From the cell containing the given text, extract its center point as [X, Y] coordinate. 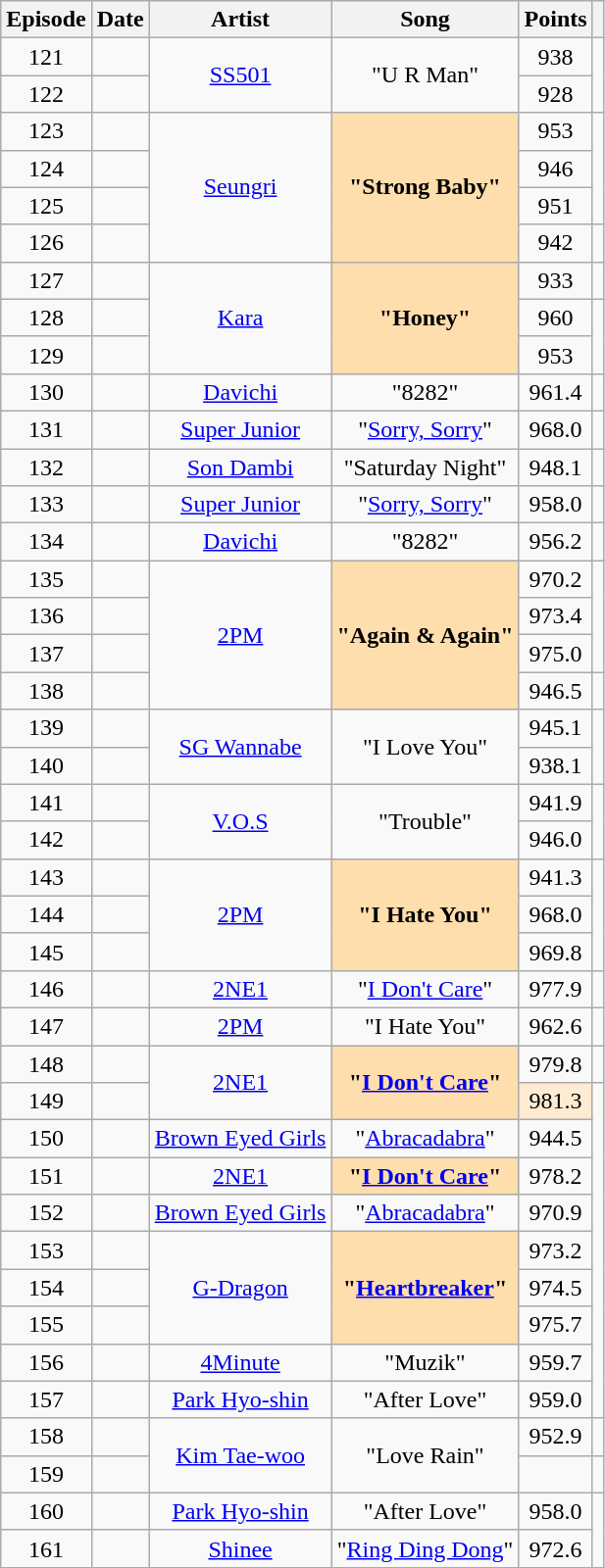
156 [46, 1362]
Song [426, 20]
131 [46, 429]
SS501 [240, 75]
129 [46, 355]
938.1 [555, 765]
"Again & Again" [426, 635]
142 [46, 840]
132 [46, 467]
Date [120, 20]
"I Love You" [426, 747]
121 [46, 57]
941.9 [555, 803]
160 [46, 1511]
933 [555, 280]
938 [555, 57]
"Saturday Night" [426, 467]
126 [46, 243]
146 [46, 989]
Points [555, 20]
Seungri [240, 187]
Episode [46, 20]
155 [46, 1325]
"Muzik" [426, 1362]
970.2 [555, 579]
152 [46, 1213]
139 [46, 728]
161 [46, 1548]
"Trouble" [426, 821]
Kara [240, 318]
945.1 [555, 728]
127 [46, 280]
153 [46, 1250]
"Love Rain" [426, 1455]
959.7 [555, 1362]
Shinee [240, 1548]
134 [46, 542]
130 [46, 392]
V.O.S [240, 821]
123 [46, 131]
148 [46, 1063]
145 [46, 952]
141 [46, 803]
135 [46, 579]
151 [46, 1176]
974.5 [555, 1288]
977.9 [555, 989]
133 [46, 505]
137 [46, 654]
140 [46, 765]
138 [46, 691]
Artist [240, 20]
125 [46, 206]
Kim Tae-woo [240, 1455]
159 [46, 1474]
149 [46, 1102]
122 [46, 94]
147 [46, 1026]
973.4 [555, 616]
975.7 [555, 1325]
944.5 [555, 1139]
"U R Man" [426, 75]
124 [46, 169]
158 [46, 1437]
946 [555, 169]
Son Dambi [240, 467]
128 [46, 318]
948.1 [555, 467]
981.3 [555, 1102]
"Strong Baby" [426, 187]
972.6 [555, 1548]
941.3 [555, 877]
946.5 [555, 691]
970.9 [555, 1213]
942 [555, 243]
G-Dragon [240, 1288]
"Honey" [426, 318]
4Minute [240, 1362]
154 [46, 1288]
157 [46, 1399]
"Heartbreaker" [426, 1288]
136 [46, 616]
150 [46, 1139]
928 [555, 94]
961.4 [555, 392]
144 [46, 914]
962.6 [555, 1026]
969.8 [555, 952]
"Ring Ding Dong" [426, 1548]
960 [555, 318]
143 [46, 877]
952.9 [555, 1437]
973.2 [555, 1250]
956.2 [555, 542]
959.0 [555, 1399]
951 [555, 206]
978.2 [555, 1176]
979.8 [555, 1063]
946.0 [555, 840]
975.0 [555, 654]
SG Wannabe [240, 747]
